Extract the [x, y] coordinate from the center of the cell holding the provided text.  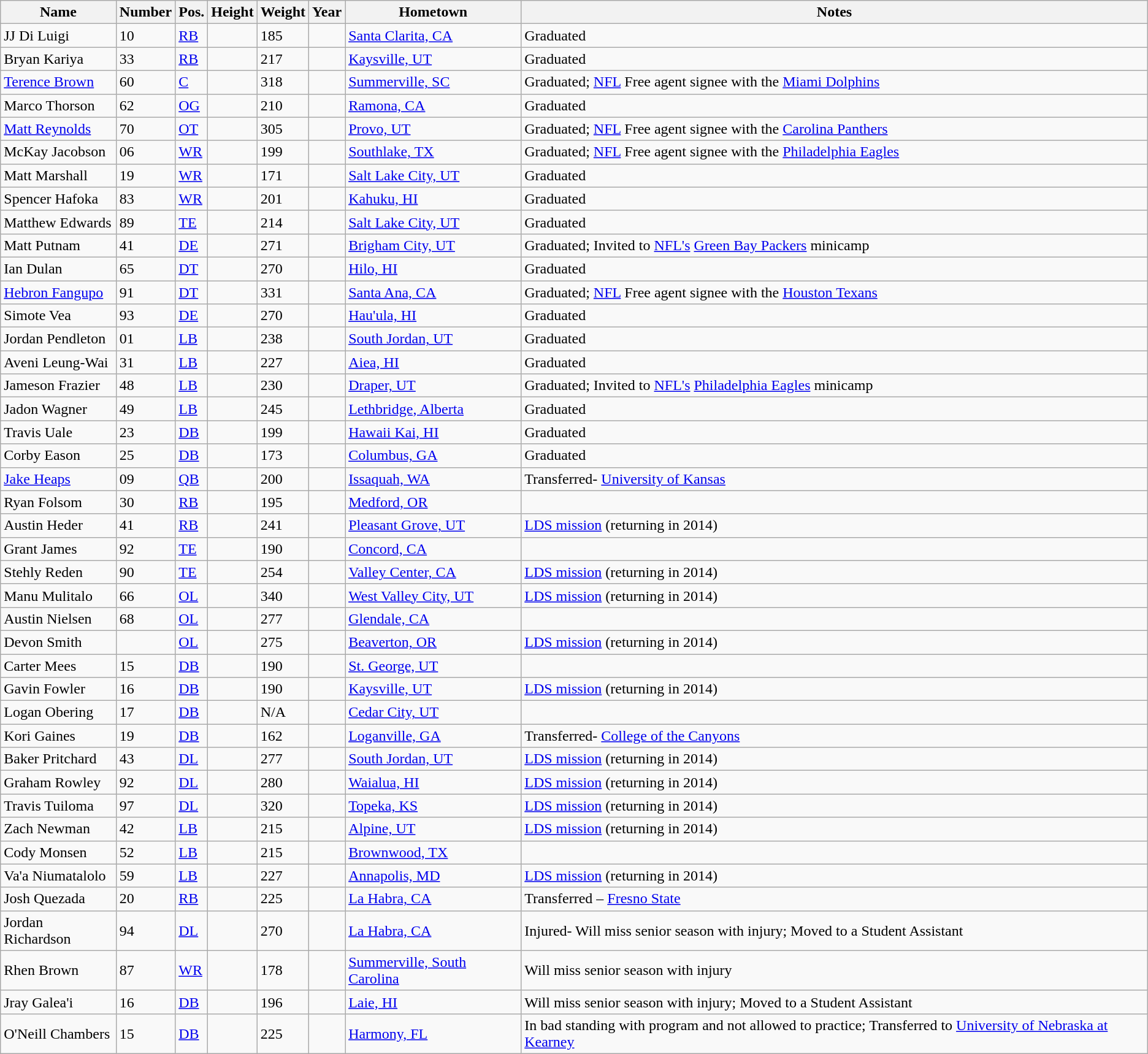
94 [145, 931]
Kahuku, HI [433, 199]
McKay Jacobson [59, 152]
42 [145, 829]
210 [283, 105]
Will miss senior season with injury; Moved to a Student Assistant [835, 1002]
Brigham City, UT [433, 245]
Rhen Brown [59, 970]
Aveni Leung-Wai [59, 362]
Matt Marshall [59, 175]
68 [145, 619]
178 [283, 970]
173 [283, 456]
171 [283, 175]
Issaquah, WA [433, 479]
Ramona, CA [433, 105]
Will miss senior season with injury [835, 970]
230 [283, 386]
65 [145, 269]
90 [145, 572]
Ian Dulan [59, 269]
275 [283, 642]
Hebron Fangupo [59, 292]
30 [145, 502]
Hilo, HI [433, 269]
60 [145, 82]
09 [145, 479]
87 [145, 970]
185 [283, 36]
Alpine, UT [433, 829]
62 [145, 105]
Summerville, South Carolina [433, 970]
Graduated; Invited to NFL's Philadelphia Eagles minicamp [835, 386]
Jameson Frazier [59, 386]
Hau'ula, HI [433, 316]
Jadon Wagner [59, 409]
Logan Obering [59, 712]
Zach Newman [59, 829]
49 [145, 409]
Austin Heder [59, 525]
59 [145, 876]
Summerville, SC [433, 82]
Carter Mees [59, 665]
Year [327, 12]
St. George, UT [433, 665]
217 [283, 59]
Waialua, HI [433, 782]
31 [145, 362]
Grant James [59, 549]
25 [145, 456]
Terence Brown [59, 82]
Baker Pritchard [59, 759]
17 [145, 712]
Jordan Richardson [59, 931]
Provo, UT [433, 129]
Corby Eason [59, 456]
Weight [283, 12]
In bad standing with program and not allowed to practice; Transferred to University of Nebraska at Kearney [835, 1034]
Matthew Edwards [59, 222]
305 [283, 129]
Height [232, 12]
271 [283, 245]
Bryan Kariya [59, 59]
Jake Heaps [59, 479]
Spencer Hafoka [59, 199]
340 [283, 595]
Name [59, 12]
66 [145, 595]
83 [145, 199]
214 [283, 222]
97 [145, 806]
Stehly Reden [59, 572]
C [191, 82]
Annapolis, MD [433, 876]
Cedar City, UT [433, 712]
Loganville, GA [433, 736]
Lethbridge, Alberta [433, 409]
93 [145, 316]
200 [283, 479]
Graduated; Invited to NFL's Green Bay Packers minicamp [835, 245]
Hometown [433, 12]
06 [145, 152]
Transferred – Fresno State [835, 899]
201 [283, 199]
33 [145, 59]
Kori Gaines [59, 736]
Brownwood, TX [433, 852]
196 [283, 1002]
Graduated; NFL Free agent signee with the Carolina Panthers [835, 129]
20 [145, 899]
245 [283, 409]
Pleasant Grove, UT [433, 525]
89 [145, 222]
Manu Mulitalo [59, 595]
Hawaii Kai, HI [433, 432]
Travis Uale [59, 432]
Transferred- College of the Canyons [835, 736]
91 [145, 292]
Notes [835, 12]
Beaverton, OR [433, 642]
Jray Galea'i [59, 1002]
Santa Ana, CA [433, 292]
O'Neill Chambers [59, 1034]
Draper, UT [433, 386]
Travis Tuiloma [59, 806]
West Valley City, UT [433, 595]
254 [283, 572]
238 [283, 339]
OG [191, 105]
48 [145, 386]
Graham Rowley [59, 782]
01 [145, 339]
Devon Smith [59, 642]
Josh Quezada [59, 899]
70 [145, 129]
Harmony, FL [433, 1034]
Graduated; NFL Free agent signee with the Miami Dolphins [835, 82]
Graduated; NFL Free agent signee with the Philadelphia Eagles [835, 152]
Columbus, GA [433, 456]
OT [191, 129]
Cody Monsen [59, 852]
Injured- Will miss senior season with injury; Moved to a Student Assistant [835, 931]
52 [145, 852]
Matt Reynolds [59, 129]
Aiea, HI [433, 362]
Graduated; NFL Free agent signee with the Houston Texans [835, 292]
Austin Nielsen [59, 619]
Topeka, KS [433, 806]
JJ Di Luigi [59, 36]
Pos. [191, 12]
320 [283, 806]
Jordan Pendleton [59, 339]
Laie, HI [433, 1002]
Medford, OR [433, 502]
Ryan Folsom [59, 502]
Matt Putnam [59, 245]
318 [283, 82]
N/A [283, 712]
Valley Center, CA [433, 572]
23 [145, 432]
Transferred- University of Kansas [835, 479]
QB [191, 479]
Va'a Niumatalolo [59, 876]
Simote Vea [59, 316]
Marco Thorson [59, 105]
195 [283, 502]
241 [283, 525]
43 [145, 759]
162 [283, 736]
Glendale, CA [433, 619]
Gavin Fowler [59, 689]
10 [145, 36]
Number [145, 12]
Southlake, TX [433, 152]
Santa Clarita, CA [433, 36]
331 [283, 292]
Concord, CA [433, 549]
280 [283, 782]
